Output the [x, y] coordinate of the center of the cell containing the given text.  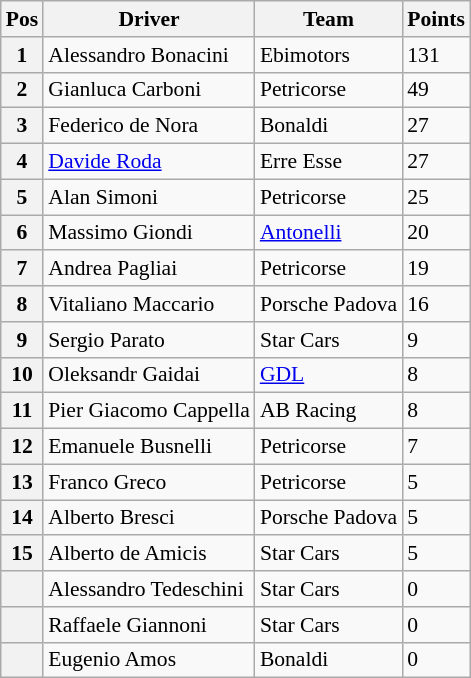
Andrea Pagliai [149, 269]
Ebimotors [328, 55]
Oleksandr Gaidai [149, 375]
2 [22, 90]
Raffaele Giannoni [149, 625]
Massimo Giondi [149, 233]
10 [22, 375]
Davide Roda [149, 162]
Team [328, 19]
Emanuele Busnelli [149, 447]
131 [436, 55]
25 [436, 197]
Erre Esse [328, 162]
Federico de Nora [149, 126]
Alessandro Bonacini [149, 55]
Driver [149, 19]
11 [22, 411]
15 [22, 554]
13 [22, 482]
49 [436, 90]
Antonelli [328, 233]
19 [436, 269]
AB Racing [328, 411]
6 [22, 233]
12 [22, 447]
Alberto Bresci [149, 518]
Alberto de Amicis [149, 554]
20 [436, 233]
Alessandro Tedeschini [149, 589]
Sergio Parato [149, 340]
Pier Giacomo Cappella [149, 411]
Franco Greco [149, 482]
4 [22, 162]
Points [436, 19]
Alan Simoni [149, 197]
Gianluca Carboni [149, 90]
Pos [22, 19]
14 [22, 518]
16 [436, 304]
GDL [328, 375]
1 [22, 55]
3 [22, 126]
Eugenio Amos [149, 660]
Vitaliano Maccario [149, 304]
